Detect which cell encompasses the target text, then output its [X, Y] center coordinate. 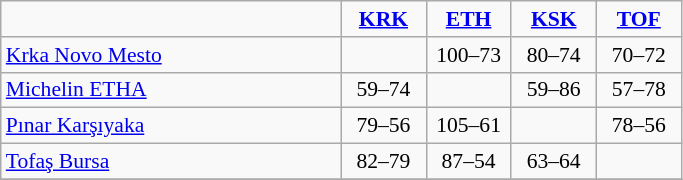
KRK [384, 19]
70–72 [638, 55]
59–74 [384, 90]
TOF [638, 19]
Tofaş Bursa [171, 162]
80–74 [554, 55]
100–73 [468, 55]
ETH [468, 19]
79–56 [384, 126]
105–61 [468, 126]
Michelin ETHA [171, 90]
87–54 [468, 162]
Krka Novo Mesto [171, 55]
57–78 [638, 90]
82–79 [384, 162]
78–56 [638, 126]
59–86 [554, 90]
63–64 [554, 162]
Pınar Karşıyaka [171, 126]
KSK [554, 19]
